Output the (X, Y) coordinate of the center of the cell containing the given text.  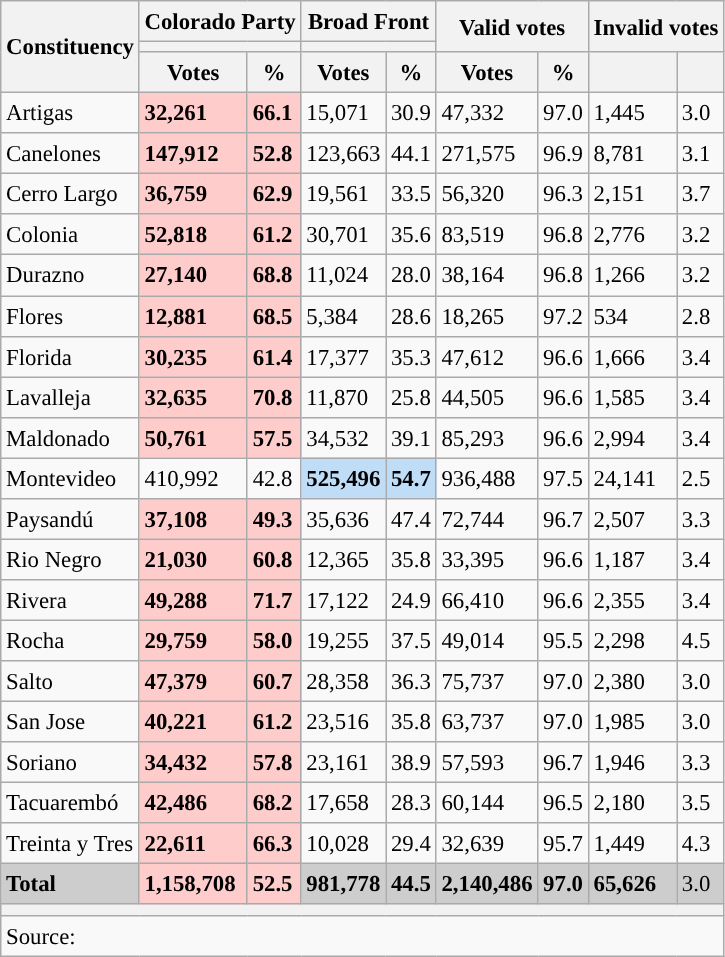
47,332 (487, 114)
28,358 (344, 682)
66.1 (274, 114)
57,593 (487, 762)
62.9 (274, 194)
54.7 (411, 478)
38,164 (487, 276)
Cerro Largo (70, 194)
24.9 (411, 600)
8,781 (632, 154)
Rio Negro (70, 560)
1,449 (632, 844)
25.8 (411, 398)
44,505 (487, 398)
57.5 (274, 438)
35,636 (344, 520)
2,507 (632, 520)
71.7 (274, 600)
36,759 (193, 194)
42.8 (274, 478)
981,778 (344, 884)
1,666 (632, 356)
47,379 (193, 682)
4.3 (700, 844)
23,516 (344, 722)
70.8 (274, 398)
2,380 (632, 682)
Tacuarembó (70, 804)
17,122 (344, 600)
27,140 (193, 276)
30,701 (344, 234)
35.6 (411, 234)
Treinta y Tres (70, 844)
56,320 (487, 194)
22,611 (193, 844)
96.3 (563, 194)
3.1 (700, 154)
97.2 (563, 316)
36.3 (411, 682)
63,737 (487, 722)
83,519 (487, 234)
Valid votes (512, 26)
2,180 (632, 804)
12,881 (193, 316)
Source: (362, 936)
97.5 (563, 478)
96.9 (563, 154)
30,235 (193, 356)
123,663 (344, 154)
19,255 (344, 640)
1,985 (632, 722)
44.1 (411, 154)
65,626 (632, 884)
2,776 (632, 234)
2,355 (632, 600)
32,635 (193, 398)
11,024 (344, 276)
21,030 (193, 560)
1,187 (632, 560)
1,585 (632, 398)
2.5 (700, 478)
Paysandú (70, 520)
Colonia (70, 234)
37.5 (411, 640)
40,221 (193, 722)
147,912 (193, 154)
19,561 (344, 194)
Invalid votes (656, 26)
57.8 (274, 762)
23,161 (344, 762)
61.4 (274, 356)
68.2 (274, 804)
66,410 (487, 600)
33,395 (487, 560)
29,759 (193, 640)
44.5 (411, 884)
38.9 (411, 762)
30.9 (411, 114)
66.3 (274, 844)
75,737 (487, 682)
1,266 (632, 276)
58.0 (274, 640)
60,144 (487, 804)
49,288 (193, 600)
2,140,486 (487, 884)
Florida (70, 356)
2.8 (700, 316)
Lavalleja (70, 398)
47.4 (411, 520)
Montevideo (70, 478)
Salto (70, 682)
95.7 (563, 844)
24,141 (632, 478)
Colorado Party (220, 22)
49.3 (274, 520)
52,818 (193, 234)
52.8 (274, 154)
47,612 (487, 356)
17,377 (344, 356)
12,365 (344, 560)
60.7 (274, 682)
85,293 (487, 438)
5,384 (344, 316)
60.8 (274, 560)
2,298 (632, 640)
2,994 (632, 438)
3.7 (700, 194)
Maldonado (70, 438)
72,744 (487, 520)
San Jose (70, 722)
3.5 (700, 804)
Artigas (70, 114)
17,658 (344, 804)
2,151 (632, 194)
Canelones (70, 154)
96.5 (563, 804)
Flores (70, 316)
10,028 (344, 844)
4.5 (700, 640)
42,486 (193, 804)
15,071 (344, 114)
Broad Front (368, 22)
34,432 (193, 762)
32,639 (487, 844)
28.0 (411, 276)
32,261 (193, 114)
1,158,708 (193, 884)
50,761 (193, 438)
Rivera (70, 600)
Soriano (70, 762)
39.1 (411, 438)
Durazno (70, 276)
18,265 (487, 316)
410,992 (193, 478)
29.4 (411, 844)
95.5 (563, 640)
1,946 (632, 762)
28.6 (411, 316)
936,488 (487, 478)
534 (632, 316)
49,014 (487, 640)
1,445 (632, 114)
11,870 (344, 398)
68.8 (274, 276)
34,532 (344, 438)
37,108 (193, 520)
35.3 (411, 356)
33.5 (411, 194)
68.5 (274, 316)
271,575 (487, 154)
Constituency (70, 47)
525,496 (344, 478)
Rocha (70, 640)
28.3 (411, 804)
Total (70, 884)
52.5 (274, 884)
